From the cell containing the given text, extract its center point as [X, Y] coordinate. 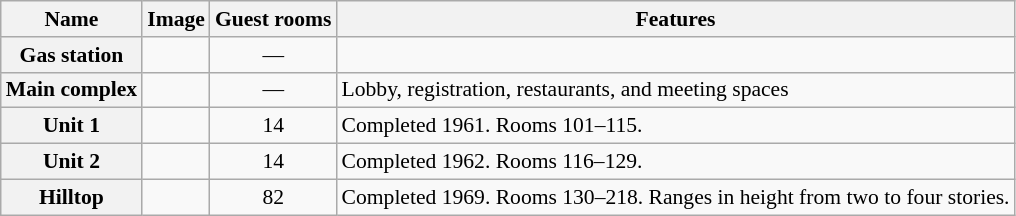
Hilltop [72, 197]
Guest rooms [274, 19]
Image [176, 19]
Name [72, 19]
Main complex [72, 90]
Unit 1 [72, 126]
Features [676, 19]
Completed 1961. Rooms 101–115. [676, 126]
Unit 2 [72, 162]
Gas station [72, 55]
82 [274, 197]
Completed 1969. Rooms 130–218. Ranges in height from two to four stories. [676, 197]
Completed 1962. Rooms 116–129. [676, 162]
Lobby, registration, restaurants, and meeting spaces [676, 90]
